Provide the [x, y] coordinate of the cell's center where the given text is located.  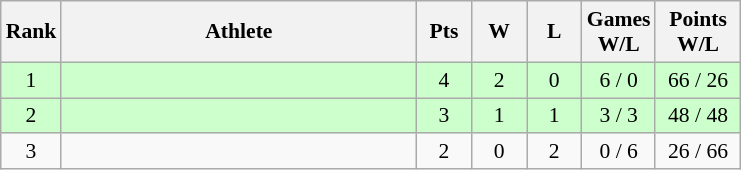
3 / 3 [619, 116]
PointsW/L [698, 32]
6 / 0 [619, 80]
Athlete [238, 32]
66 / 26 [698, 80]
W [500, 32]
4 [444, 80]
Rank [32, 32]
26 / 66 [698, 152]
48 / 48 [698, 116]
GamesW/L [619, 32]
Pts [444, 32]
L [554, 32]
0 / 6 [619, 152]
